From the cell containing the given text, extract its center point as [x, y] coordinate. 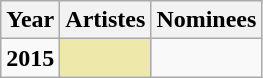
Year [30, 20]
Nominees [206, 20]
2015 [30, 58]
Artistes [106, 20]
